Detect which cell encompasses the target text, then output its [X, Y] center coordinate. 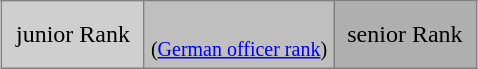
junior Rank [73, 35]
(German officer rank) [239, 35]
senior Rank [405, 35]
